Identify which cell holds the provided text, then report its [x, y] central coordinate. 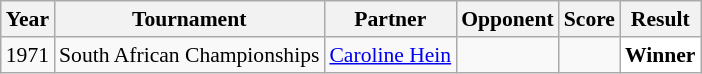
Winner [660, 55]
Tournament [189, 19]
Year [28, 19]
Result [660, 19]
Partner [390, 19]
1971 [28, 55]
Caroline Hein [390, 55]
Score [590, 19]
South African Championships [189, 55]
Opponent [508, 19]
